Determine the [x, y] coordinate at the center of the cell enclosing the given text.  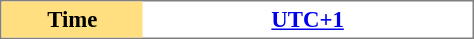
UTC+1 [308, 20]
Time [72, 20]
